Pinpoint the cell where the given text exists, returning its [X, Y] midpoint coordinate. 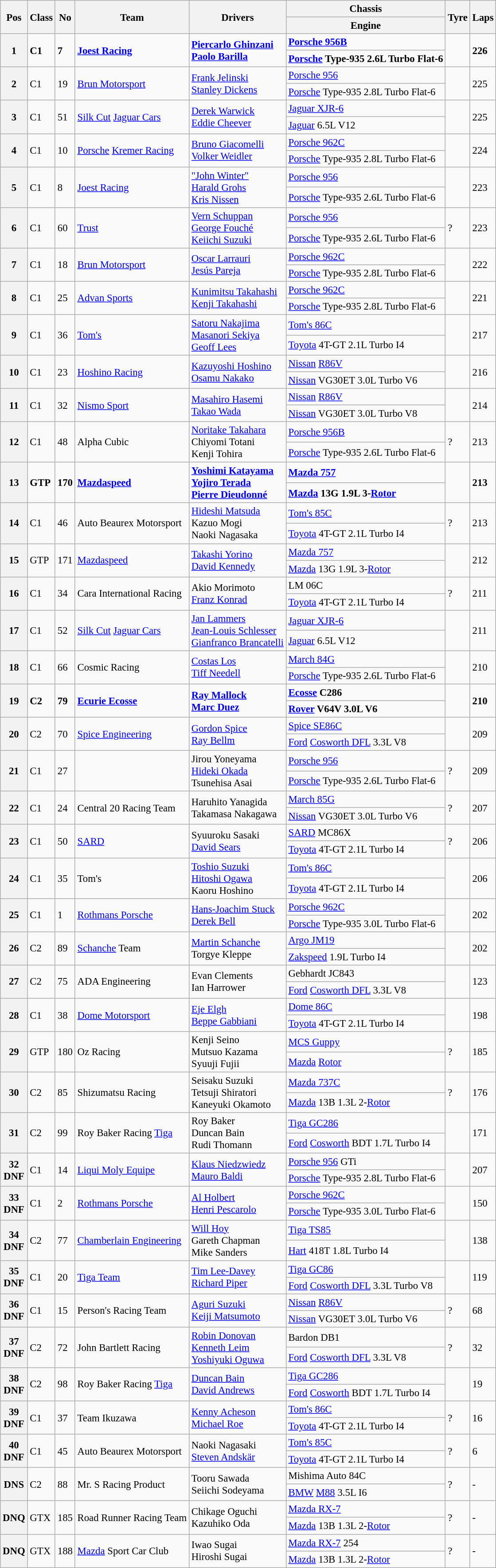
Al Holbert Henri Pescarolo [238, 1203]
Tim Lee-Davey Richard Piper [238, 1277]
Drivers [238, 17]
123 [483, 982]
Cosmic Racing [132, 667]
Chassis [366, 9]
Eje Elgh Beppe Gabbiani [238, 1015]
26 [14, 948]
Kenny Acheson Michael Roe [238, 1417]
Klaus Niedzwiedz Mauro Baldi [238, 1170]
180 [65, 1052]
Bardon DB1 [366, 1337]
Ecurie Ecosse [132, 701]
79 [65, 701]
88 [65, 1484]
Dome Motorsport [132, 1015]
48 [65, 442]
Seisaku Suzuki Tetsuji Shiratori Kaneyuki Okamoto [238, 1093]
Tiga Team [132, 1277]
Tiga TS85 [366, 1230]
March 85G [366, 800]
Evan Clements Ian Harrower [238, 982]
Kunimitsu Takahashi Kenji Takahashi [238, 298]
85 [65, 1093]
Porsche 956 GTi [366, 1162]
Mazda RX-7 [366, 1509]
Porsche Kremer Racing [132, 151]
Satoru Nakajima Masanori Sekiya Geoff Lees [238, 335]
Oz Racing [132, 1052]
Toshio Suzuki Hitoshi Ogawa Kaoru Hoshino [238, 878]
Hoshino Racing [132, 372]
11 [14, 405]
224 [483, 151]
Engine [366, 26]
39DNF [14, 1417]
13 [14, 483]
77 [65, 1240]
119 [483, 1277]
68 [483, 1310]
29 [14, 1052]
98 [65, 1385]
Haruhito Yanagida Takamasa Nakagawa [238, 808]
34 [65, 594]
Mazda 737C [366, 1083]
28 [14, 1015]
35 [65, 878]
LM 06C [366, 585]
Trust [132, 228]
5 [14, 187]
37 [65, 1417]
Rover V64V 3.0L V6 [366, 709]
Takashi Yorino David Kennedy [238, 560]
31 [14, 1133]
35DNF [14, 1277]
Ecosse C286 [366, 692]
Ray Mallock Marc Duez [238, 701]
Spice SE86C [366, 726]
Nismo Sport [132, 405]
75 [65, 982]
216 [483, 372]
Road Runner Racing Team [132, 1518]
Yoshimi Katayama Yojiro Terada Pierre Dieudonné [238, 483]
No [65, 17]
Liqui Moly Equipe [132, 1170]
Naoki Nagasaki Steven Andskär [238, 1451]
Robin Donovan Kenneth Leim Yoshiyuki Oguwa [238, 1347]
Bruno Giacomelli Volker Weidler [238, 151]
Oscar Larrauri Jesús Pareja [238, 265]
Alpha Cubic [132, 442]
Jan Lammers Jean-Louis Schlesser Gianfranco Brancatelli [238, 631]
70 [65, 734]
Kazuyoshi Hoshino Osamu Nakako [238, 372]
Tiga GC86 [366, 1269]
Team Ikuzawa [132, 1417]
Duncan Bain David Andrews [238, 1385]
176 [483, 1093]
Mazda Rotor [366, 1062]
9 [14, 335]
Piercarlo Ghinzani Paolo Barilla [238, 50]
Martin Schanche Torgye Kleppe [238, 948]
Ford Cosworth DFL 3.3L Turbo V8 [366, 1285]
Shizumatsu Racing [132, 1093]
Person's Racing Team [132, 1310]
Dome 86C [366, 1007]
Masahiro Hasemi Takao Wada [238, 405]
212 [483, 560]
3 [14, 117]
Tooru Sawada Seiichi Sodeyama [238, 1484]
221 [483, 298]
46 [65, 524]
Syuuroku Sasaki David Sears [238, 842]
John Bartlett Racing [132, 1347]
Advan Sports [132, 298]
Costas Los Tiff Needell [238, 667]
SARD MC86X [366, 833]
89 [65, 948]
99 [65, 1133]
BMW M88 3.5L I6 [366, 1493]
138 [483, 1240]
Gebhardt JC843 [366, 974]
Argo JM19 [366, 940]
188 [65, 1551]
66 [65, 667]
Team [132, 17]
Hart 418T 1.8L Turbo I4 [366, 1250]
Aguri Suzuki Keiji Matsumoto [238, 1310]
33DNF [14, 1203]
170 [65, 483]
SARD [132, 842]
72 [65, 1347]
Chikage Oguchi Kazuhiko Oda [238, 1518]
Zakspeed 1.9L Turbo I4 [366, 957]
Akio Morimoto Franz Konrad [238, 594]
17 [14, 631]
Jirou Yoneyama Hideki Okada Tsunehisa Asai [238, 771]
Pos [14, 17]
21 [14, 771]
March 84G [366, 659]
Frank Jelinski Stanley Dickens [238, 83]
60 [65, 228]
Schanche Team [132, 948]
Roy Baker Duncan Bain Rudi Thomann [238, 1133]
52 [65, 631]
214 [483, 405]
"John Winter" Harald Grohs Kris Nissen [238, 187]
12 [14, 442]
38 [65, 1015]
36DNF [14, 1310]
DNS [14, 1484]
Mishima Auto 84C [366, 1476]
222 [483, 265]
38DNF [14, 1385]
Chamberlain Engineering [132, 1240]
36 [65, 335]
226 [483, 50]
22 [14, 808]
Cara International Racing [132, 594]
Derek Warwick Eddie Cheever [238, 117]
50 [65, 842]
Spice Engineering [132, 734]
Gordon Spice Ray Bellm [238, 734]
Class [42, 17]
Iwao Sugai Hiroshi Sugai [238, 1551]
Kenji Seino Mutsuo Kazama Syuuji Fujii [238, 1052]
Noritake Takahara Chiyomi Totani Kenji Tohira [238, 442]
Mazda RX-7 254 [366, 1543]
4 [14, 151]
37DNF [14, 1347]
Laps [483, 17]
40DNF [14, 1451]
Tyre [457, 17]
ADA Engineering [132, 982]
Mazda Sport Car Club [132, 1551]
Central 20 Racing Team [132, 808]
MCS Guppy [366, 1042]
150 [483, 1203]
45 [65, 1451]
30 [14, 1093]
51 [65, 117]
198 [483, 1015]
34DNF [14, 1240]
Nissan VG30ET 3.0L Turbo V8 [366, 414]
32DNF [14, 1170]
Mr. S Racing Product [132, 1484]
Will Hoy Gareth Chapman Mike Sanders [238, 1240]
Hans-Joachim Stuck Derek Bell [238, 915]
Vern Schuppan George Fouché Keiichi Suzuki [238, 228]
Hideshi Matsuda Kazuo Mogi Naoki Nagasaka [238, 524]
217 [483, 335]
